Scan for the cell matching the given text and deliver its [x, y] coordinate at center. 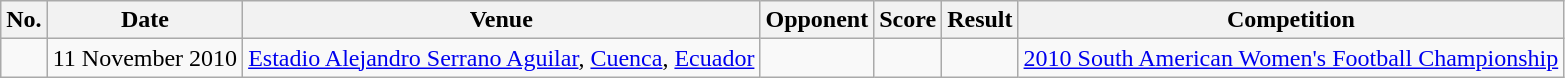
2010 South American Women's Football Championship [1291, 58]
No. [24, 20]
Score [908, 20]
Date [144, 20]
11 November 2010 [144, 58]
Estadio Alejandro Serrano Aguilar, Cuenca, Ecuador [502, 58]
Venue [502, 20]
Opponent [817, 20]
Result [980, 20]
Competition [1291, 20]
